From the cell containing the given text, extract its center point as (x, y) coordinate. 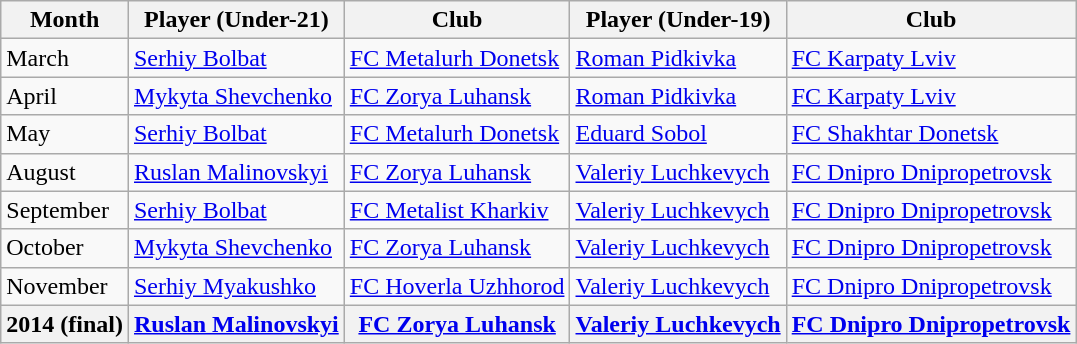
April (65, 96)
March (65, 58)
November (65, 286)
May (65, 134)
Month (65, 20)
Serhiy Myakushko (236, 286)
FC Shakhtar Donetsk (931, 134)
FC Hoverla Uzhhorod (457, 286)
2014 (final) (65, 324)
Player (Under-19) (678, 20)
FC Metalist Kharkiv (457, 210)
Eduard Sobol (678, 134)
August (65, 172)
September (65, 210)
October (65, 248)
Player (Under-21) (236, 20)
